Determine the (x, y) coordinate at the center of the cell enclosing the given text.  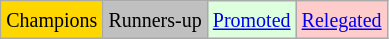
Promoted (252, 20)
Champions (52, 20)
Relegated (342, 20)
Runners-up (155, 20)
